For the text-containing cell, return its midpoint in (x, y) coordinate format. 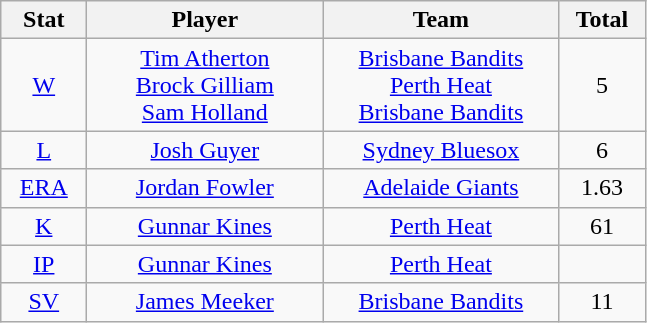
61 (602, 226)
Josh Guyer (205, 150)
IP (44, 264)
11 (602, 302)
5 (602, 85)
Brisbane Bandits (441, 302)
Team (441, 20)
Stat (44, 20)
Sydney Bluesox (441, 150)
1.63 (602, 188)
Player (205, 20)
W (44, 85)
SV (44, 302)
James Meeker (205, 302)
L (44, 150)
Tim Atherton Brock Gilliam Sam Holland (205, 85)
Jordan Fowler (205, 188)
Total (602, 20)
Brisbane Bandits Perth Heat Brisbane Bandits (441, 85)
K (44, 226)
6 (602, 150)
ERA (44, 188)
Adelaide Giants (441, 188)
